Capture the cell that displays the provided text and extract its [x, y] central coordinate. 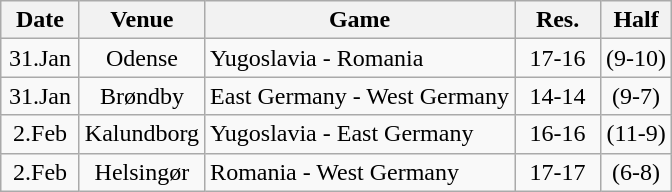
(11-9) [636, 134]
Kalundborg [142, 134]
Brøndby [142, 96]
14-14 [558, 96]
(9-10) [636, 58]
Res. [558, 20]
16-16 [558, 134]
Odense [142, 58]
Game [360, 20]
Venue [142, 20]
Yugoslavia - East Germany [360, 134]
(9-7) [636, 96]
17-16 [558, 58]
Half [636, 20]
Date [40, 20]
Helsingør [142, 172]
East Germany - West Germany [360, 96]
(6-8) [636, 172]
Yugoslavia - Romania [360, 58]
Romania - West Germany [360, 172]
17-17 [558, 172]
